Return the [X, Y] coordinate for the center point of the cell that contains the specified text.  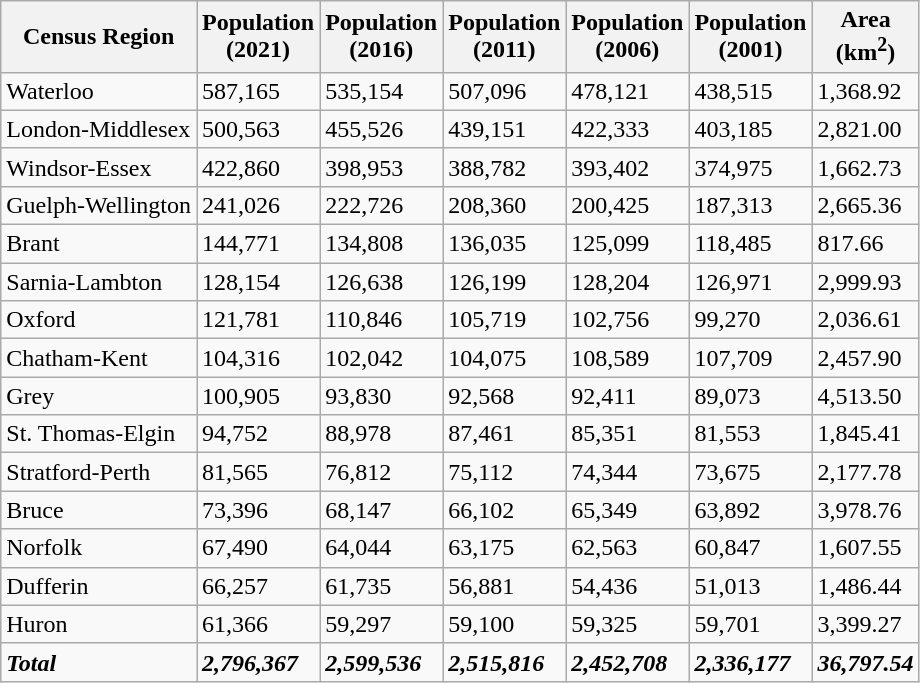
2,599,536 [382, 662]
Population(2021) [258, 37]
2,515,816 [504, 662]
136,035 [504, 244]
4,513.50 [866, 396]
102,042 [382, 358]
Guelph-Wellington [99, 205]
Area(km2) [866, 37]
118,485 [750, 244]
66,257 [258, 586]
36,797.54 [866, 662]
Brant [99, 244]
Norfolk [99, 548]
London-Middlesex [99, 129]
2,177.78 [866, 472]
51,013 [750, 586]
81,553 [750, 434]
128,204 [628, 282]
241,026 [258, 205]
Census Region [99, 37]
2,036.61 [866, 320]
89,073 [750, 396]
64,044 [382, 548]
3,399.27 [866, 624]
92,411 [628, 396]
2,796,367 [258, 662]
61,735 [382, 586]
1,845.41 [866, 434]
Dufferin [99, 586]
Population(2016) [382, 37]
110,846 [382, 320]
398,953 [382, 167]
88,978 [382, 434]
Bruce [99, 510]
68,147 [382, 510]
1,662.73 [866, 167]
93,830 [382, 396]
59,100 [504, 624]
102,756 [628, 320]
128,154 [258, 282]
61,366 [258, 624]
507,096 [504, 91]
99,270 [750, 320]
76,812 [382, 472]
Total [99, 662]
403,185 [750, 129]
87,461 [504, 434]
62,563 [628, 548]
144,771 [258, 244]
73,396 [258, 510]
60,847 [750, 548]
59,701 [750, 624]
59,325 [628, 624]
54,436 [628, 586]
393,402 [628, 167]
Sarnia-Lambton [99, 282]
374,975 [750, 167]
121,781 [258, 320]
817.66 [866, 244]
134,808 [382, 244]
422,860 [258, 167]
Stratford-Perth [99, 472]
439,151 [504, 129]
535,154 [382, 91]
92,568 [504, 396]
126,638 [382, 282]
67,490 [258, 548]
222,726 [382, 205]
Windsor-Essex [99, 167]
208,360 [504, 205]
200,425 [628, 205]
Grey [99, 396]
108,589 [628, 358]
94,752 [258, 434]
455,526 [382, 129]
Chatham-Kent [99, 358]
63,175 [504, 548]
3,978.76 [866, 510]
104,075 [504, 358]
66,102 [504, 510]
Huron [99, 624]
85,351 [628, 434]
422,333 [628, 129]
500,563 [258, 129]
1,607.55 [866, 548]
2,452,708 [628, 662]
1,486.44 [866, 586]
2,457.90 [866, 358]
Population(2001) [750, 37]
1,368.92 [866, 91]
81,565 [258, 472]
388,782 [504, 167]
126,199 [504, 282]
63,892 [750, 510]
Population(2011) [504, 37]
105,719 [504, 320]
125,099 [628, 244]
75,112 [504, 472]
104,316 [258, 358]
St. Thomas-Elgin [99, 434]
587,165 [258, 91]
2,336,177 [750, 662]
Waterloo [99, 91]
Population(2006) [628, 37]
65,349 [628, 510]
2,665.36 [866, 205]
187,313 [750, 205]
56,881 [504, 586]
59,297 [382, 624]
126,971 [750, 282]
Oxford [99, 320]
100,905 [258, 396]
478,121 [628, 91]
438,515 [750, 91]
73,675 [750, 472]
74,344 [628, 472]
2,999.93 [866, 282]
107,709 [750, 358]
2,821.00 [866, 129]
